Pinpoint the cell where the given text exists, returning its (x, y) midpoint coordinate. 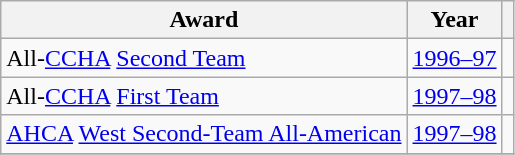
All-CCHA First Team (204, 96)
All-CCHA Second Team (204, 58)
Year (454, 20)
Award (204, 20)
AHCA West Second-Team All-American (204, 134)
1996–97 (454, 58)
